Identify which cell holds the provided text, then report its (x, y) central coordinate. 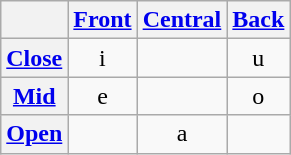
Central (182, 20)
Mid (34, 96)
Back (258, 20)
Front (102, 20)
i (102, 58)
a (182, 134)
Close (34, 58)
Open (34, 134)
e (102, 96)
o (258, 96)
u (258, 58)
